For the text-containing cell, return its midpoint in [X, Y] coordinate format. 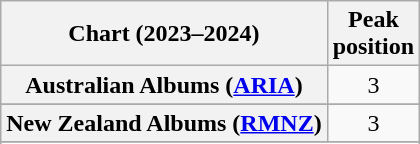
Peakposition [373, 34]
New Zealand Albums (RMNZ) [164, 123]
Chart (2023–2024) [164, 34]
Australian Albums (ARIA) [164, 85]
